Pinpoint the cell where the given text exists, returning its [X, Y] midpoint coordinate. 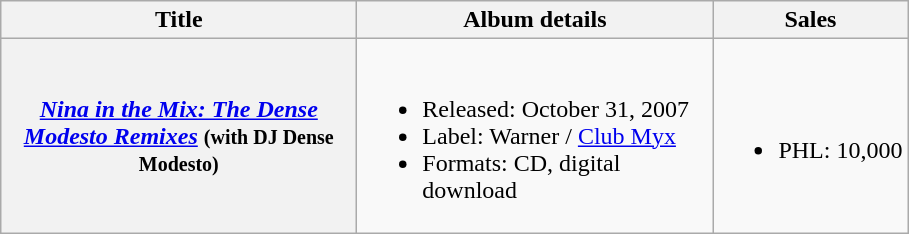
Nina in the Mix: The Dense Modesto Remixes (with DJ Dense Modesto) [179, 136]
Album details [535, 20]
Title [179, 20]
Sales [810, 20]
Released: October 31, 2007Label: Warner / Club MyxFormats: CD, digital download [535, 136]
PHL: 10,000 [810, 136]
